Find where the given text appears and provide that cell's center as [X, Y] coordinate. 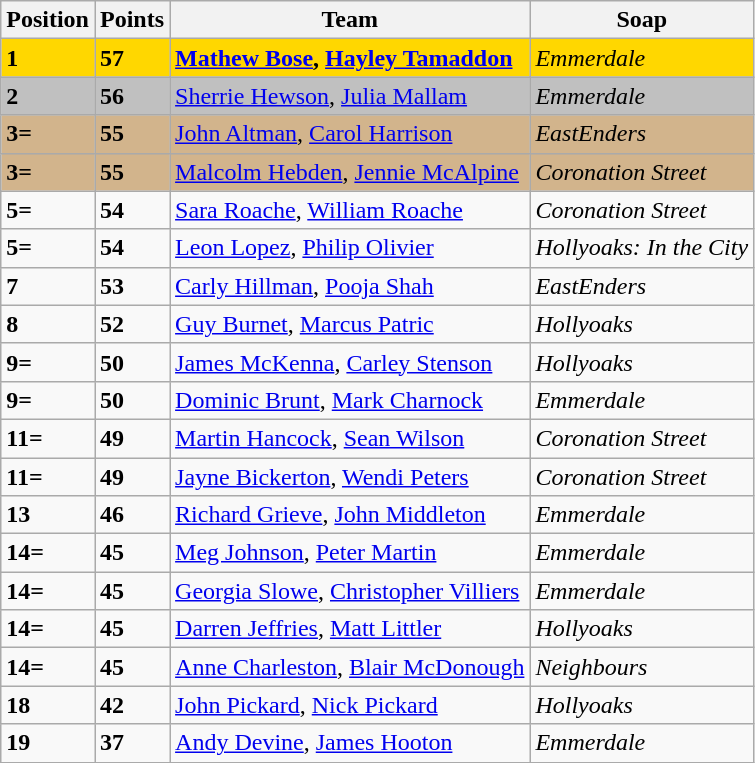
46 [132, 515]
Malcolm Hebden, Jennie McAlpine [350, 172]
Points [132, 20]
Dominic Brunt, Mark Charnock [350, 400]
Martin Hancock, Sean Wilson [350, 438]
Guy Burnet, Marcus Patric [350, 324]
Soap [642, 20]
18 [48, 705]
7 [48, 286]
56 [132, 96]
Leon Lopez, Philip Olivier [350, 248]
Carly Hillman, Pooja Shah [350, 286]
John Altman, Carol Harrison [350, 134]
Neighbours [642, 667]
Richard Grieve, John Middleton [350, 515]
John Pickard, Nick Pickard [350, 705]
2 [48, 96]
Team [350, 20]
13 [48, 515]
Sara Roache, William Roache [350, 210]
37 [132, 743]
Position [48, 20]
8 [48, 324]
Jayne Bickerton, Wendi Peters [350, 477]
1 [48, 58]
James McKenna, Carley Stenson [350, 362]
19 [48, 743]
Anne Charleston, Blair McDonough [350, 667]
57 [132, 58]
53 [132, 286]
Hollyoaks: In the City [642, 248]
Darren Jeffries, Matt Littler [350, 629]
52 [132, 324]
Meg Johnson, Peter Martin [350, 553]
Sherrie Hewson, Julia Mallam [350, 96]
Mathew Bose, Hayley Tamaddon [350, 58]
Georgia Slowe, Christopher Villiers [350, 591]
Andy Devine, James Hooton [350, 743]
42 [132, 705]
